Provide the [X, Y] coordinate of the cell's center where the given text is located.  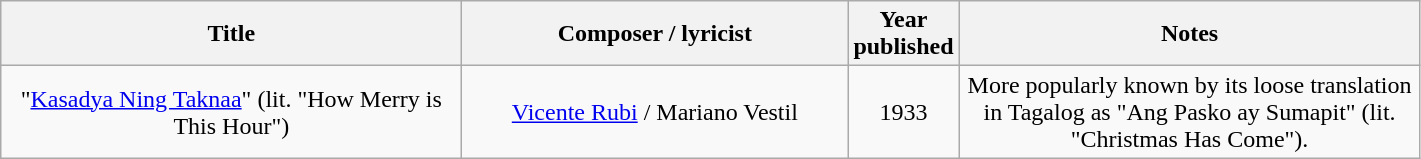
More popularly known by its loose translation in Tagalog as "Ang Pasko ay Sumapit" (lit. "Christmas Has Come"). [1190, 112]
Vicente Rubi / Mariano Vestil [655, 112]
Notes [1190, 34]
Year published [904, 34]
Composer / lyricist [655, 34]
1933 [904, 112]
Title [232, 34]
"Kasadya Ning Taknaa" (lit. "How Merry is This Hour") [232, 112]
